From the cell containing the given text, extract its center point as (x, y) coordinate. 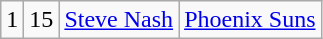
Phoenix Suns (250, 20)
15 (42, 20)
Steve Nash (119, 20)
1 (12, 20)
